Capture the cell that displays the provided text and extract its (X, Y) central coordinate. 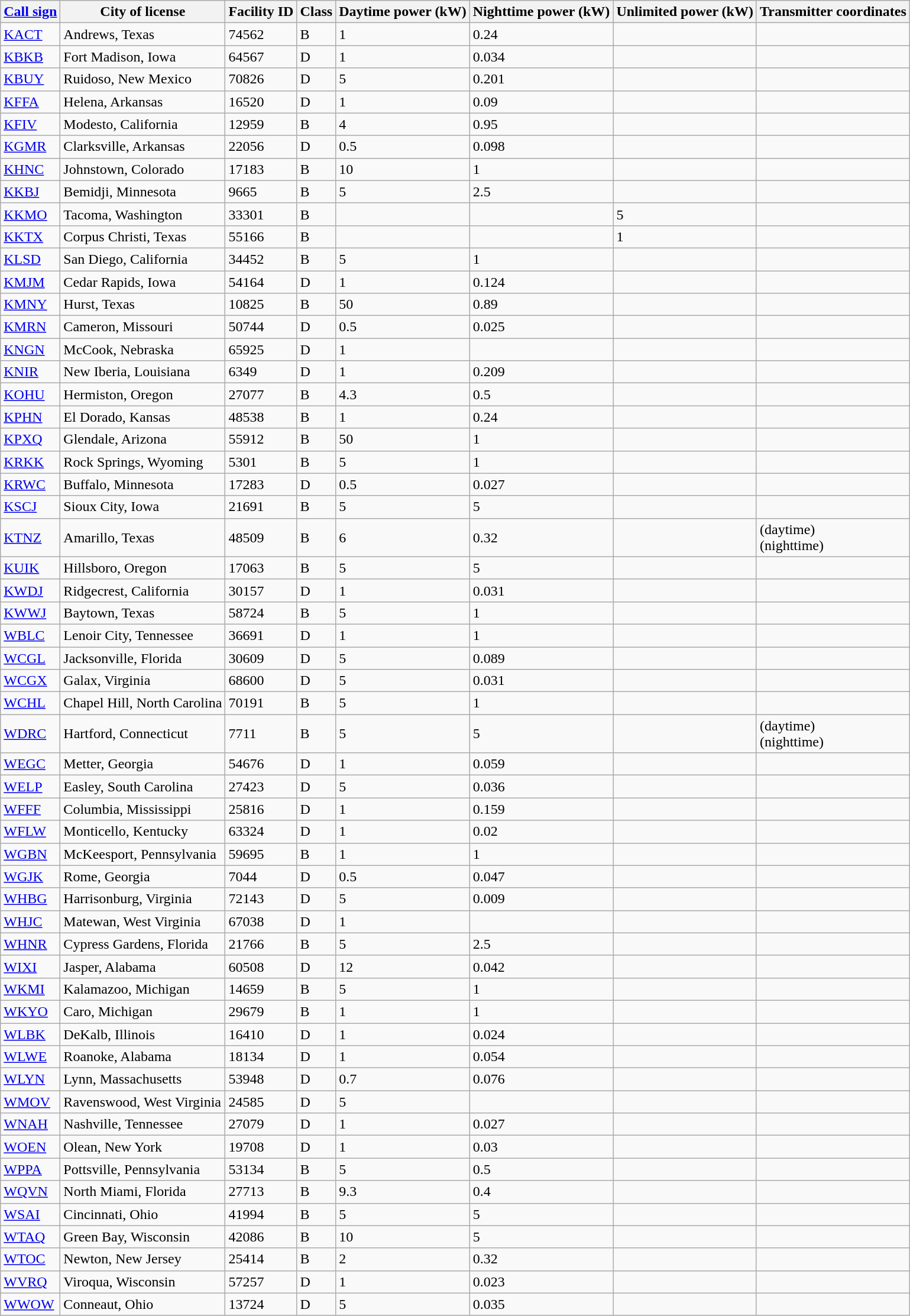
Matewan, West Virginia (143, 921)
WDRC (31, 733)
36691 (261, 635)
WHNR (31, 944)
7711 (261, 733)
Ruidoso, New Mexico (143, 79)
KLSD (31, 259)
WWOW (31, 1304)
27713 (261, 1192)
KRKK (31, 462)
25816 (261, 809)
KHNC (31, 169)
Helena, Arkansas (143, 102)
4.3 (403, 395)
Conneaut, Ohio (143, 1304)
9.3 (403, 1192)
Caro, Michigan (143, 1011)
0.042 (542, 966)
Green Bay, Wisconsin (143, 1237)
70826 (261, 79)
0.209 (542, 372)
0.7 (403, 1079)
KBKB (31, 57)
0.025 (542, 327)
0.076 (542, 1079)
Call sign (31, 12)
El Dorado, Kansas (143, 417)
WGJK (31, 877)
16410 (261, 1034)
Amarillo, Texas (143, 537)
Glendale, Arizona (143, 439)
WCHL (31, 703)
Bemidji, Minnesota (143, 192)
Cypress Gardens, Florida (143, 944)
WSAI (31, 1214)
0.03 (542, 1147)
North Miami, Florida (143, 1192)
KPHN (31, 417)
30157 (261, 590)
68600 (261, 681)
WCGX (31, 681)
53948 (261, 1079)
19708 (261, 1147)
Lenoir City, Tennessee (143, 635)
Chapel Hill, North Carolina (143, 703)
WELP (31, 787)
59695 (261, 854)
WPPA (31, 1169)
KSCJ (31, 507)
Hermiston, Oregon (143, 395)
KUIK (31, 568)
KWDJ (31, 590)
Clarksville, Arkansas (143, 147)
14659 (261, 989)
12959 (261, 124)
Newton, New Jersey (143, 1259)
WTOC (31, 1259)
KACT (31, 34)
KMJM (31, 282)
17063 (261, 568)
KWWJ (31, 613)
Kalamazoo, Michigan (143, 989)
Galax, Virginia (143, 681)
16520 (261, 102)
42086 (261, 1237)
0.036 (542, 787)
Cincinnati, Ohio (143, 1214)
Hillsboro, Oregon (143, 568)
Columbia, Mississippi (143, 809)
0.09 (542, 102)
Monticello, Kentucky (143, 832)
KMRN (31, 327)
KGMR (31, 147)
Cedar Rapids, Iowa (143, 282)
Harrisonburg, Virginia (143, 899)
Jasper, Alabama (143, 966)
Olean, New York (143, 1147)
Tacoma, Washington (143, 214)
Baytown, Texas (143, 613)
Hartford, Connecticut (143, 733)
WIXI (31, 966)
4 (403, 124)
WKMI (31, 989)
0.023 (542, 1282)
10825 (261, 305)
2 (403, 1259)
Metter, Georgia (143, 764)
55912 (261, 439)
6 (403, 537)
WCGL (31, 658)
27423 (261, 787)
53134 (261, 1169)
WLBK (31, 1034)
Cameron, Missouri (143, 327)
0.034 (542, 57)
WTAQ (31, 1237)
25414 (261, 1259)
13724 (261, 1304)
Sioux City, Iowa (143, 507)
Pottsville, Pennsylvania (143, 1169)
48538 (261, 417)
0.009 (542, 899)
0.95 (542, 124)
McKeesport, Pennsylvania (143, 854)
30609 (261, 658)
Fort Madison, Iowa (143, 57)
0.054 (542, 1057)
City of license (143, 12)
54676 (261, 764)
18134 (261, 1057)
WNAH (31, 1124)
KFIV (31, 124)
Class (316, 12)
0.02 (542, 832)
9665 (261, 192)
Roanoke, Alabama (143, 1057)
DeKalb, Illinois (143, 1034)
50744 (261, 327)
Nashville, Tennessee (143, 1124)
Ridgecrest, California (143, 590)
KOHU (31, 395)
WQVN (31, 1192)
KKMO (31, 214)
29679 (261, 1011)
WFFF (31, 809)
WBLC (31, 635)
17183 (261, 169)
WHJC (31, 921)
27077 (261, 395)
Nighttime power (kW) (542, 12)
74562 (261, 34)
0.047 (542, 877)
KTNZ (31, 537)
17283 (261, 484)
Modesto, California (143, 124)
KNGN (31, 350)
KNIR (31, 372)
5301 (261, 462)
WLWE (31, 1057)
WKYO (31, 1011)
WHBG (31, 899)
Daytime power (kW) (403, 12)
Easley, South Carolina (143, 787)
72143 (261, 899)
Rome, Georgia (143, 877)
0.89 (542, 305)
WMOV (31, 1102)
7044 (261, 877)
27079 (261, 1124)
WGBN (31, 854)
0.089 (542, 658)
Facility ID (261, 12)
Andrews, Texas (143, 34)
0.201 (542, 79)
KMNY (31, 305)
33301 (261, 214)
57257 (261, 1282)
6349 (261, 372)
21766 (261, 944)
Ravenswood, West Virginia (143, 1102)
34452 (261, 259)
22056 (261, 147)
New Iberia, Louisiana (143, 372)
Transmitter coordinates (833, 12)
0.098 (542, 147)
Buffalo, Minnesota (143, 484)
41994 (261, 1214)
0.059 (542, 764)
Hurst, Texas (143, 305)
Johnstown, Colorado (143, 169)
WVRQ (31, 1282)
54164 (261, 282)
KRWC (31, 484)
0.024 (542, 1034)
0.124 (542, 282)
0.4 (542, 1192)
WEGC (31, 764)
48509 (261, 537)
64567 (261, 57)
65925 (261, 350)
WLYN (31, 1079)
12 (403, 966)
0.159 (542, 809)
San Diego, California (143, 259)
Unlimited power (kW) (685, 12)
60508 (261, 966)
0.035 (542, 1304)
21691 (261, 507)
KKTX (31, 237)
KBUY (31, 79)
67038 (261, 921)
WOEN (31, 1147)
McCook, Nebraska (143, 350)
KPXQ (31, 439)
55166 (261, 237)
58724 (261, 613)
Jacksonville, Florida (143, 658)
Corpus Christi, Texas (143, 237)
63324 (261, 832)
Rock Springs, Wyoming (143, 462)
24585 (261, 1102)
70191 (261, 703)
KKBJ (31, 192)
Viroqua, Wisconsin (143, 1282)
KFFA (31, 102)
Lynn, Massachusetts (143, 1079)
WFLW (31, 832)
